Detect which cell encompasses the target text, then output its [X, Y] center coordinate. 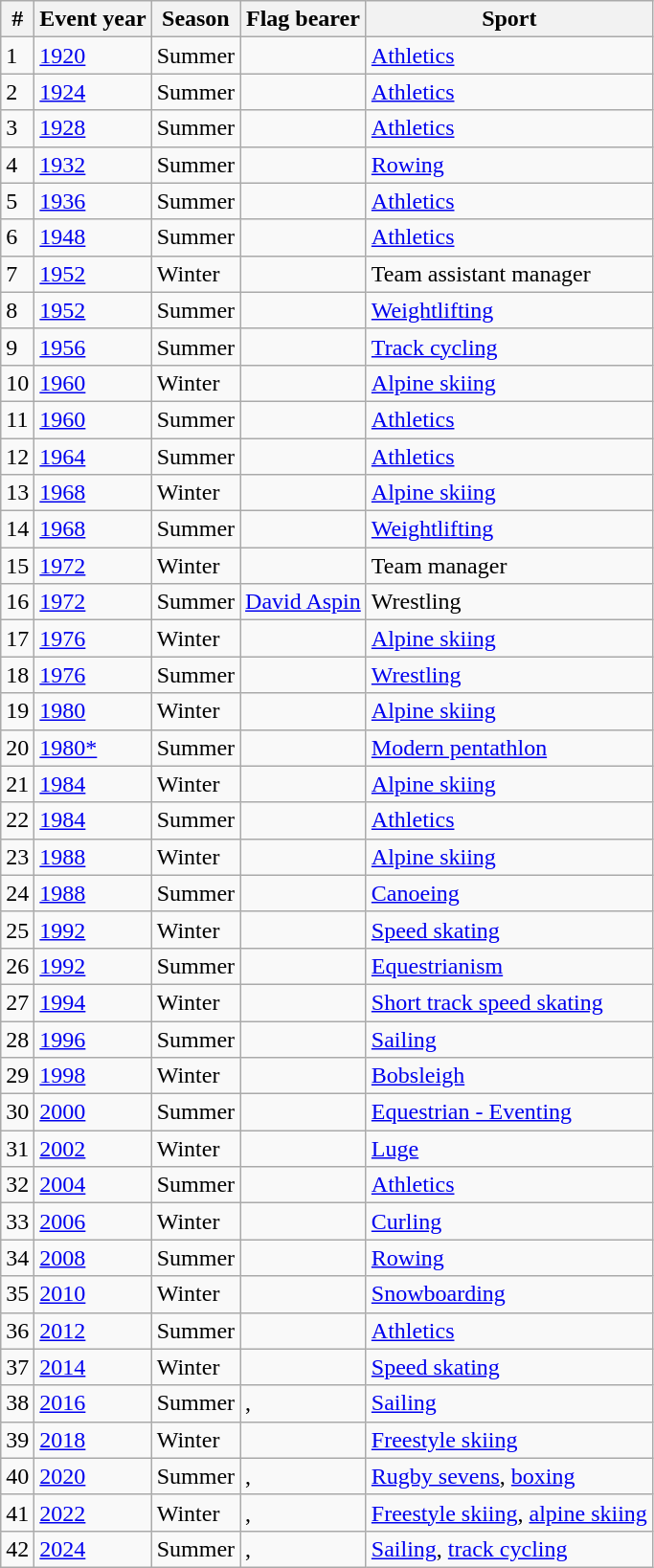
1936 [93, 201]
Luge [509, 1149]
24 [17, 893]
Snowboarding [509, 1294]
# [17, 19]
27 [17, 1002]
1980 [93, 711]
19 [17, 711]
34 [17, 1258]
1932 [93, 165]
38 [17, 1403]
21 [17, 784]
22 [17, 820]
Equestrian - Eventing [509, 1112]
David Aspin [304, 602]
41 [17, 1512]
Freestyle skiing [509, 1440]
1956 [93, 347]
10 [17, 383]
2024 [93, 1549]
2000 [93, 1112]
1928 [93, 128]
2014 [93, 1367]
35 [17, 1294]
Rugby sevens, boxing [509, 1476]
18 [17, 675]
2010 [93, 1294]
1 [17, 56]
Short track speed skating [509, 1002]
42 [17, 1549]
29 [17, 1076]
2012 [93, 1331]
33 [17, 1221]
28 [17, 1039]
1996 [93, 1039]
2 [17, 92]
13 [17, 493]
25 [17, 930]
2008 [93, 1258]
2018 [93, 1440]
1920 [93, 56]
6 [17, 237]
40 [17, 1476]
1964 [93, 457]
9 [17, 347]
Sailing, track cycling [509, 1549]
2016 [93, 1403]
20 [17, 748]
Bobsleigh [509, 1076]
Equestrianism [509, 966]
15 [17, 566]
17 [17, 638]
37 [17, 1367]
1948 [93, 237]
12 [17, 457]
7 [17, 274]
39 [17, 1440]
5 [17, 201]
Sport [509, 19]
Team assistant manager [509, 274]
2022 [93, 1512]
Event year [93, 19]
Season [195, 19]
26 [17, 966]
Flag bearer [304, 19]
36 [17, 1331]
Freestyle skiing, alpine skiing [509, 1512]
3 [17, 128]
30 [17, 1112]
32 [17, 1185]
4 [17, 165]
Track cycling [509, 347]
11 [17, 419]
Canoeing [509, 893]
2004 [93, 1185]
14 [17, 529]
23 [17, 857]
Curling [509, 1221]
1980* [93, 748]
Team manager [509, 566]
2006 [93, 1221]
16 [17, 602]
1924 [93, 92]
31 [17, 1149]
8 [17, 310]
2002 [93, 1149]
1994 [93, 1002]
2020 [93, 1476]
1998 [93, 1076]
Modern pentathlon [509, 748]
